Scan for the cell matching the given text and deliver its [x, y] coordinate at center. 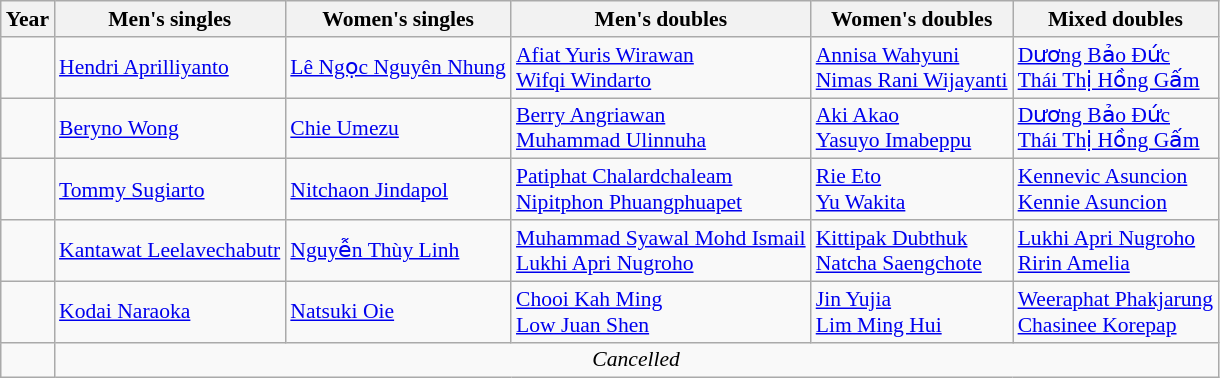
Aki Akao Yasuyo Imabeppu [912, 128]
Nguyễn Thùy Linh [398, 250]
Muhammad Syawal Mohd Ismail Lukhi Apri Nugroho [661, 250]
Rie Eto Yu Wakita [912, 190]
Cancelled [636, 360]
Nitchaon Jindapol [398, 190]
Kittipak Dubthuk Natcha Saengchote [912, 250]
Tommy Sugiarto [170, 190]
Patiphat Chalardchaleam Nipitphon Phuangphuapet [661, 190]
Weeraphat Phakjarung Chasinee Korepap [1116, 312]
Natsuki Oie [398, 312]
Afiat Yuris Wirawan Wifqi Windarto [661, 68]
Beryno Wong [170, 128]
Kennevic Asuncion Kennie Asuncion [1116, 190]
Jin Yujia Lim Ming Hui [912, 312]
Women's doubles [912, 19]
Women's singles [398, 19]
Kantawat Leelavechabutr [170, 250]
Lê Ngọc Nguyên Nhung [398, 68]
Mixed doubles [1116, 19]
Men's singles [170, 19]
Kodai Naraoka [170, 312]
Annisa Wahyuni Nimas Rani Wijayanti [912, 68]
Men's doubles [661, 19]
Berry Angriawan Muhammad Ulinnuha [661, 128]
Chie Umezu [398, 128]
Chooi Kah Ming Low Juan Shen [661, 312]
Year [28, 19]
Lukhi Apri Nugroho Ririn Amelia [1116, 250]
Hendri Aprilliyanto [170, 68]
